For the text-containing cell, return its midpoint in (x, y) coordinate format. 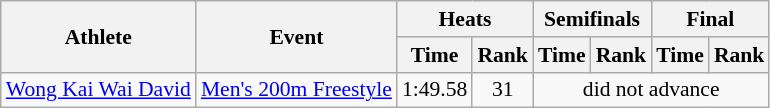
did not advance (651, 90)
Event (296, 36)
Semifinals (592, 19)
1:49.58 (434, 90)
Men's 200m Freestyle (296, 90)
Wong Kai Wai David (98, 90)
Final (710, 19)
31 (502, 90)
Heats (465, 19)
Athlete (98, 36)
